Return [x, y] of the center of cell containing provided text 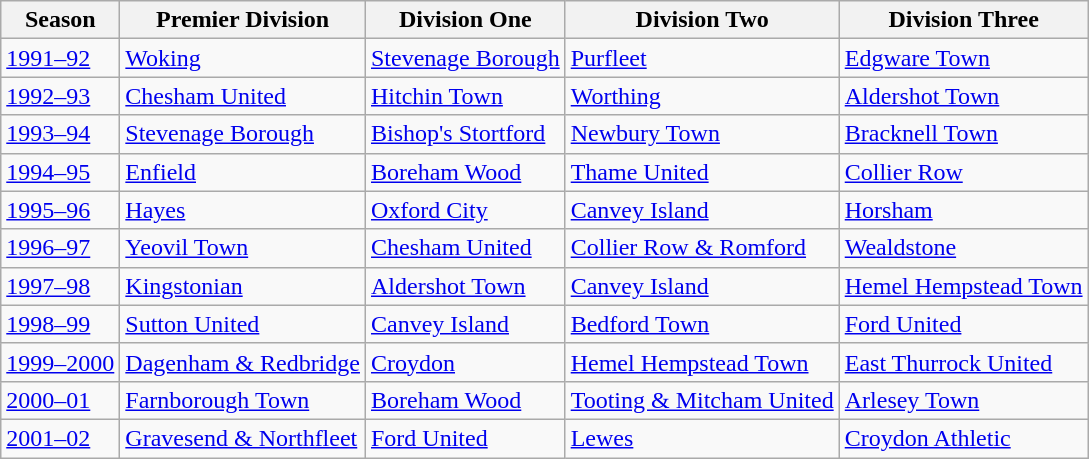
Hitchin Town [465, 96]
1996–97 [60, 248]
Lewes [702, 438]
2001–02 [60, 438]
Division One [465, 20]
Horsham [964, 210]
Collier Row & Romford [702, 248]
Season [60, 20]
Tooting & Mitcham United [702, 400]
Hayes [243, 210]
Yeovil Town [243, 248]
Wealdstone [964, 248]
Croydon Athletic [964, 438]
1994–95 [60, 172]
Sutton United [243, 324]
Division Two [702, 20]
2000–01 [60, 400]
Purfleet [702, 58]
Dagenham & Redbridge [243, 362]
Gravesend & Northfleet [243, 438]
Thame United [702, 172]
Woking [243, 58]
1999–2000 [60, 362]
1997–98 [60, 286]
1995–96 [60, 210]
Croydon [465, 362]
Arlesey Town [964, 400]
Farnborough Town [243, 400]
Premier Division [243, 20]
Worthing [702, 96]
1992–93 [60, 96]
Bracknell Town [964, 134]
Collier Row [964, 172]
Edgware Town [964, 58]
Division Three [964, 20]
Enfield [243, 172]
1998–99 [60, 324]
Bedford Town [702, 324]
Kingstonian [243, 286]
Newbury Town [702, 134]
Bishop's Stortford [465, 134]
1993–94 [60, 134]
East Thurrock United [964, 362]
1991–92 [60, 58]
Oxford City [465, 210]
